Identify which cell holds the provided text, then report its (X, Y) central coordinate. 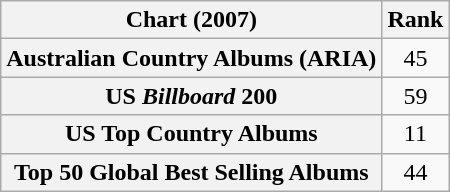
Chart (2007) (192, 20)
US Top Country Albums (192, 134)
11 (416, 134)
45 (416, 58)
Rank (416, 20)
Australian Country Albums (ARIA) (192, 58)
44 (416, 172)
59 (416, 96)
Top 50 Global Best Selling Albums (192, 172)
US Billboard 200 (192, 96)
